Provide the [x, y] coordinate of the cell's center where the given text is located.  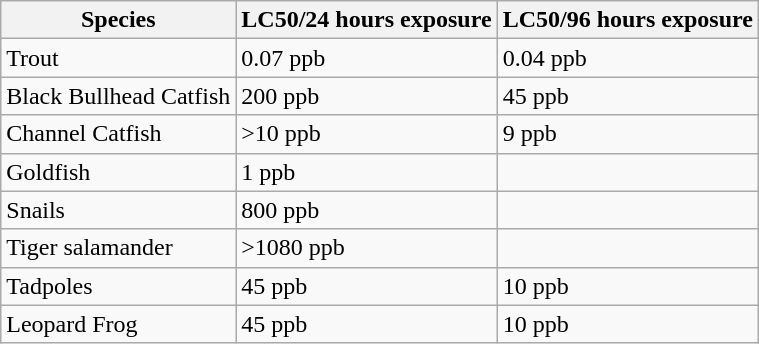
Channel Catfish [118, 134]
Snails [118, 210]
Tiger salamander [118, 248]
Black Bullhead Catfish [118, 96]
Goldfish [118, 172]
Tadpoles [118, 286]
0.04 ppb [628, 58]
0.07 ppb [366, 58]
Leopard Frog [118, 324]
LC50/96 hours exposure [628, 20]
Species [118, 20]
LC50/24 hours exposure [366, 20]
800 ppb [366, 210]
9 ppb [628, 134]
>1080 ppb [366, 248]
1 ppb [366, 172]
Trout [118, 58]
200 ppb [366, 96]
>10 ppb [366, 134]
